Scan for the cell matching the given text and deliver its (x, y) coordinate at center. 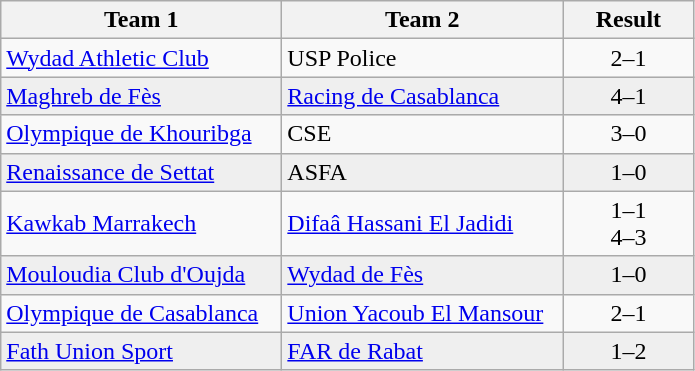
Racing de Casablanca (422, 96)
Wydad Athletic Club (142, 58)
Renaissance de Settat (142, 172)
4–1 (628, 96)
ASFA (422, 172)
Fath Union Sport (142, 351)
CSE (422, 134)
Kawkab Marrakech (142, 224)
Olympique de Casablanca (142, 313)
USP Police (422, 58)
1–2 (628, 351)
FAR de Rabat (422, 351)
Union Yacoub El Mansour (422, 313)
Mouloudia Club d'Oujda (142, 275)
Difaâ Hassani El Jadidi (422, 224)
3–0 (628, 134)
Result (628, 20)
Maghreb de Fès (142, 96)
Team 2 (422, 20)
1–14–3 (628, 224)
Wydad de Fès (422, 275)
Team 1 (142, 20)
Olympique de Khouribga (142, 134)
